Return the [x, y] coordinate for the center point of the cell that contains the specified text.  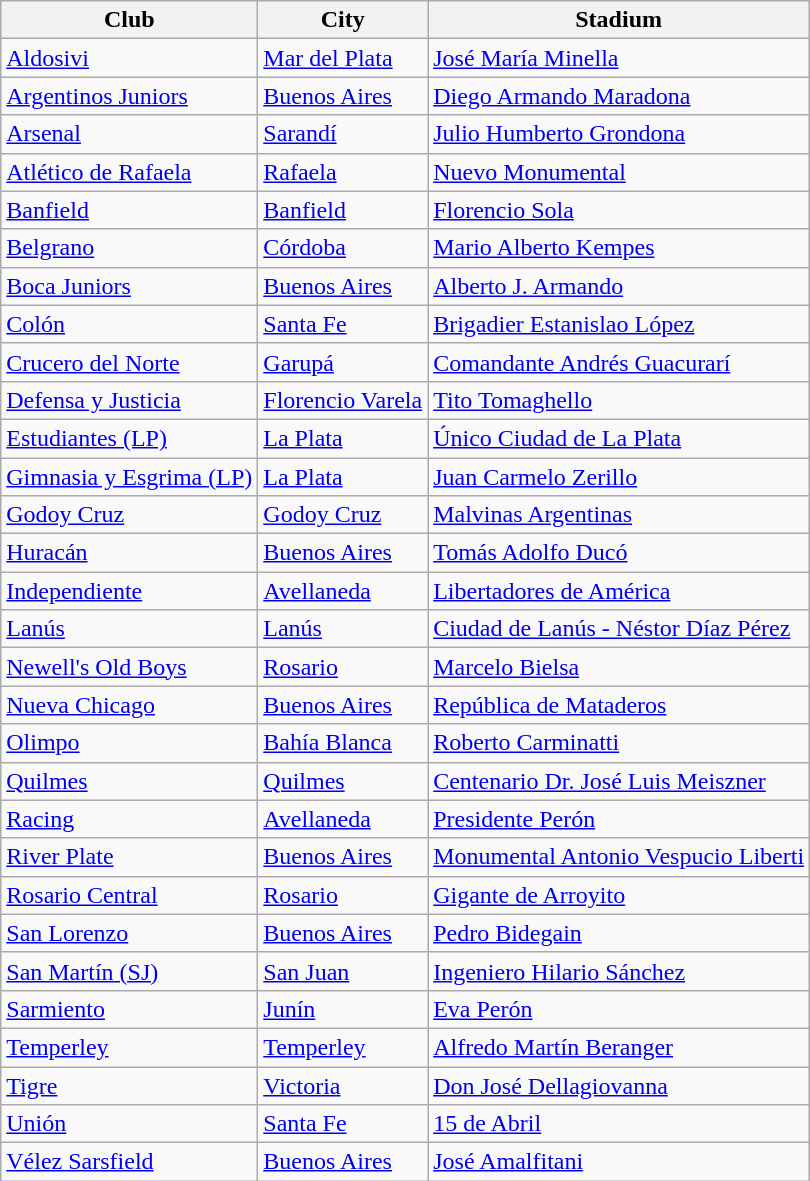
Victoria [343, 1085]
Malvinas Argentinas [619, 515]
Mar del Plata [343, 58]
Belgrano [130, 248]
San Lorenzo [130, 933]
Bahía Blanca [343, 743]
Córdoba [343, 248]
Colón [130, 324]
Nuevo Monumental [619, 172]
Boca Juniors [130, 286]
San Juan [343, 971]
Estudiantes (LP) [130, 438]
Racing [130, 819]
Nueva Chicago [130, 705]
Vélez Sarsfield [130, 1162]
Julio Humberto Grondona [619, 134]
Defensa y Justicia [130, 400]
Monumental Antonio Vespucio Liberti [619, 857]
Huracán [130, 553]
Pedro Bidegain [619, 933]
Aldosivi [130, 58]
Independiente [130, 591]
Sarmiento [130, 1009]
Tigre [130, 1085]
Alfredo Martín Beranger [619, 1047]
Marcelo Bielsa [619, 667]
Unión [130, 1124]
Argentinos Juniors [130, 96]
Crucero del Norte [130, 362]
Don José Dellagiovanna [619, 1085]
Newell's Old Boys [130, 667]
Sarandí [343, 134]
Rosario Central [130, 895]
Junín [343, 1009]
15 de Abril [619, 1124]
Arsenal [130, 134]
Diego Armando Maradona [619, 96]
José Amalfitani [619, 1162]
Brigadier Estanislao López [619, 324]
Alberto J. Armando [619, 286]
Club [130, 20]
Florencio Varela [343, 400]
City [343, 20]
Centenario Dr. José Luis Meiszner [619, 781]
Gimnasia y Esgrima (LP) [130, 477]
República de Mataderos [619, 705]
Ciudad de Lanús - Néstor Díaz Pérez [619, 629]
Olimpo [130, 743]
Tito Tomaghello [619, 400]
Stadium [619, 20]
Único Ciudad de La Plata [619, 438]
Presidente Perón [619, 819]
Libertadores de América [619, 591]
Eva Perón [619, 1009]
San Martín (SJ) [130, 971]
Gigante de Arroyito [619, 895]
Florencio Sola [619, 210]
Ingeniero Hilario Sánchez [619, 971]
Mario Alberto Kempes [619, 248]
Rafaela [343, 172]
Tomás Adolfo Ducó [619, 553]
Roberto Carminatti [619, 743]
Garupá [343, 362]
Juan Carmelo Zerillo [619, 477]
José María Minella [619, 58]
Comandante Andrés Guacurarí [619, 362]
Atlético de Rafaela [130, 172]
River Plate [130, 857]
